For the text-containing cell, return its midpoint in [X, Y] coordinate format. 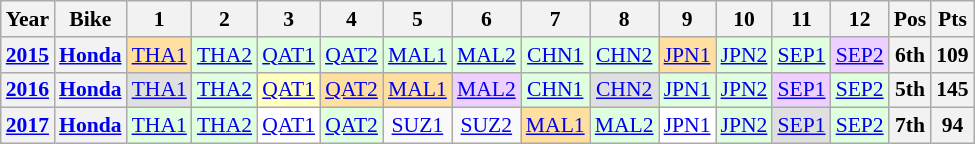
6 [486, 19]
5th [910, 90]
SUZ2 [486, 126]
145 [952, 90]
2 [224, 19]
5 [418, 19]
2015 [28, 55]
Year [28, 19]
Pts [952, 19]
4 [352, 19]
Bike [90, 19]
94 [952, 126]
9 [688, 19]
2016 [28, 90]
7 [556, 19]
10 [744, 19]
1 [160, 19]
SUZ1 [418, 126]
7th [910, 126]
8 [624, 19]
12 [860, 19]
11 [801, 19]
2017 [28, 126]
109 [952, 55]
Pos [910, 19]
3 [288, 19]
6th [910, 55]
